Detect which cell encompasses the target text, then output its (X, Y) center coordinate. 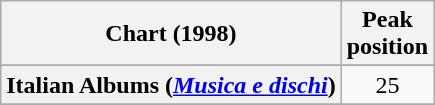
25 (387, 85)
Chart (1998) (171, 34)
Peakposition (387, 34)
Italian Albums (Musica e dischi) (171, 85)
